Locate the cell with the specified text and output its (X, Y) center coordinate. 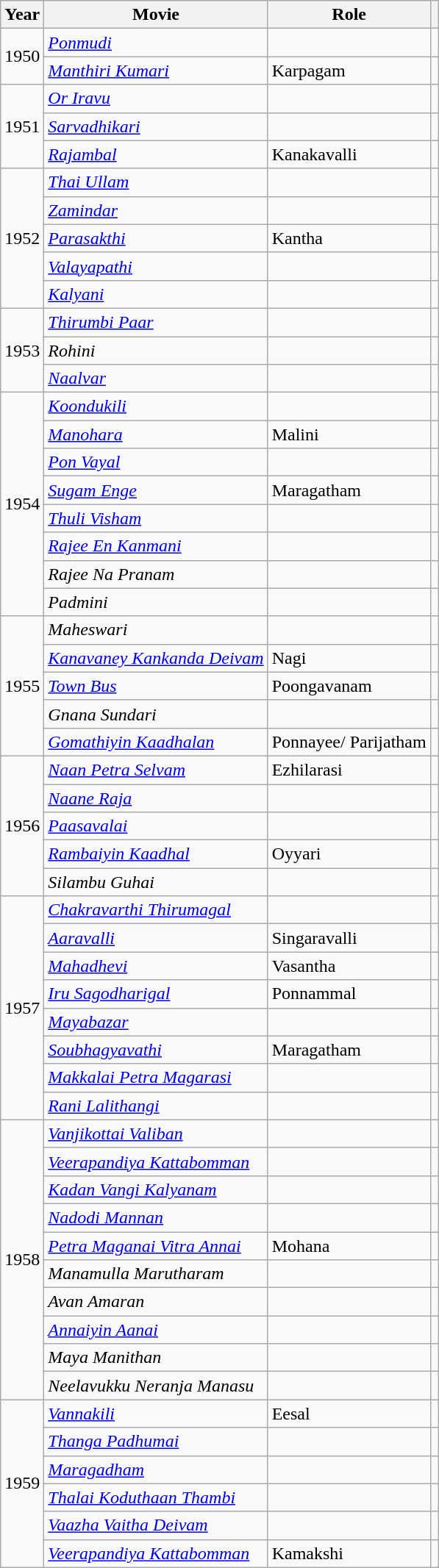
Sugam Enge (156, 490)
1954 (22, 504)
Mahadhevi (156, 966)
Ponnammal (349, 994)
Neelavukku Neranja Manasu (156, 1386)
Or Iravu (156, 99)
Movie (156, 15)
Nadodi Mannan (156, 1217)
Pon Vayal (156, 462)
Petra Maganai Vitra Annai (156, 1246)
Koondukili (156, 407)
1950 (22, 57)
1953 (22, 350)
Vasantha (349, 966)
1958 (22, 1260)
1957 (22, 1008)
Gomathiyin Kaadhalan (156, 742)
Maya Manithan (156, 1358)
Sarvadhikari (156, 126)
Mayabazar (156, 1022)
Naalvar (156, 379)
Year (22, 15)
Soubhagyavathi (156, 1050)
Annaiyin Aanai (156, 1330)
Silambu Guhai (156, 882)
Padmini (156, 602)
1952 (22, 238)
Manohara (156, 434)
Kalyani (156, 294)
Thanga Padhumai (156, 1442)
Maheswari (156, 630)
Ponmudi (156, 43)
Paasavalai (156, 826)
Mohana (349, 1246)
Rohini (156, 351)
1956 (22, 826)
Eesal (349, 1414)
1951 (22, 126)
Kamakshi (349, 1553)
Ponnayee/ Parijatham (349, 742)
Town Bus (156, 686)
Malini (349, 434)
Rajee Na Pranam (156, 574)
Nagi (349, 658)
Rajee En Kanmani (156, 546)
Role (349, 15)
Gnana Sundari (156, 714)
Poongavanam (349, 686)
Manamulla Marutharam (156, 1274)
Kadan Vangi Kalyanam (156, 1189)
Naan Petra Selvam (156, 770)
1955 (22, 686)
Vannakili (156, 1414)
Vanjikottai Valiban (156, 1134)
Thuli Visham (156, 518)
Kanakavalli (349, 154)
Rani Lalithangi (156, 1106)
Karpagam (349, 71)
Singaravalli (349, 938)
Maragadham (156, 1469)
Thirumbi Paar (156, 322)
Valayapathi (156, 266)
Zamindar (156, 210)
1959 (22, 1483)
Rambaiyin Kaadhal (156, 854)
Aaravalli (156, 938)
Iru Sagodharigal (156, 994)
Rajambal (156, 154)
Thai Ullam (156, 182)
Avan Amaran (156, 1302)
Makkalai Petra Magarasi (156, 1078)
Parasakthi (156, 238)
Oyyari (349, 854)
Vaazha Vaitha Deivam (156, 1525)
Naane Raja (156, 798)
Manthiri Kumari (156, 71)
Chakravarthi Thirumagal (156, 910)
Ezhilarasi (349, 770)
Thalai Koduthaan Thambi (156, 1497)
Kantha (349, 238)
Kanavaney Kankanda Deivam (156, 658)
